Determine the (X, Y) coordinate at the center of the cell enclosing the given text.  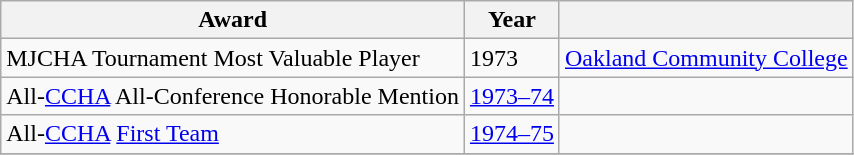
Oakland Community College (706, 58)
1973–74 (512, 96)
Year (512, 20)
1974–75 (512, 134)
All-CCHA First Team (233, 134)
Award (233, 20)
MJCHA Tournament Most Valuable Player (233, 58)
1973 (512, 58)
All-CCHA All-Conference Honorable Mention (233, 96)
